Detect which cell encompasses the target text, then output its [X, Y] center coordinate. 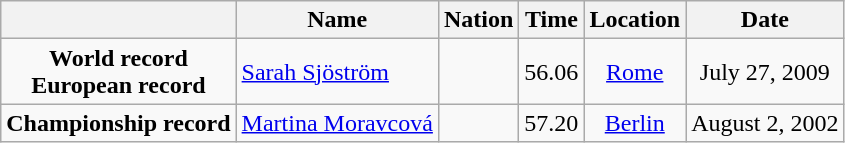
Martina Moravcová [337, 123]
World recordEuropean record [118, 72]
Time [552, 20]
56.06 [552, 72]
Berlin [635, 123]
Rome [635, 72]
Nation [478, 20]
Location [635, 20]
Sarah Sjöström [337, 72]
57.20 [552, 123]
Championship record [118, 123]
July 27, 2009 [765, 72]
Date [765, 20]
August 2, 2002 [765, 123]
Name [337, 20]
